Locate the cell with the specified text and output its (X, Y) center coordinate. 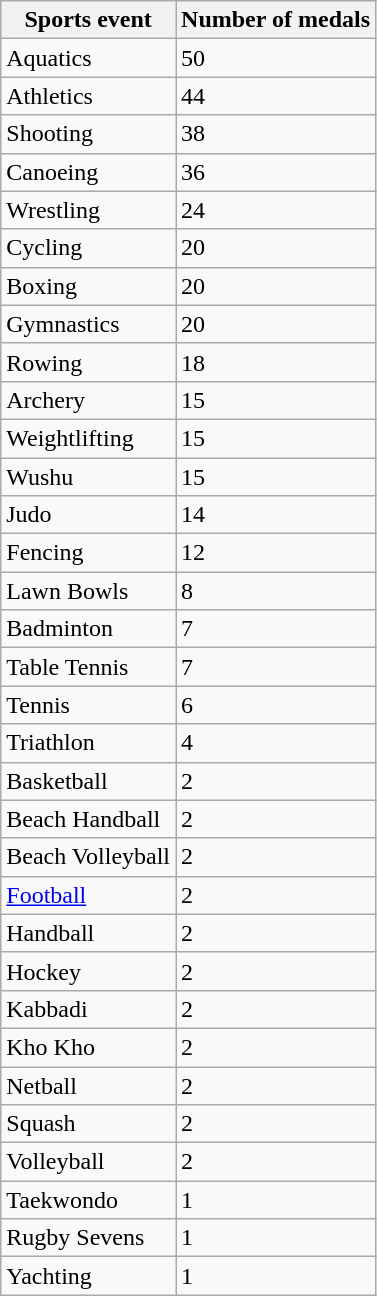
Wushu (88, 477)
Yachting (88, 1276)
Triathlon (88, 743)
Volleyball (88, 1162)
Number of medals (276, 20)
Netball (88, 1085)
Hockey (88, 971)
36 (276, 172)
8 (276, 591)
Boxing (88, 286)
Judo (88, 515)
Taekwondo (88, 1200)
Table Tennis (88, 667)
12 (276, 553)
Archery (88, 400)
Kabbadi (88, 1009)
Basketball (88, 781)
Beach Volleyball (88, 857)
Football (88, 895)
Tennis (88, 705)
44 (276, 96)
18 (276, 362)
Canoeing (88, 172)
Handball (88, 933)
Cycling (88, 248)
Badminton (88, 629)
4 (276, 743)
Squash (88, 1124)
Sports event (88, 20)
6 (276, 705)
Athletics (88, 96)
Rowing (88, 362)
Beach Handball (88, 819)
Rugby Sevens (88, 1238)
Fencing (88, 553)
Weightlifting (88, 438)
Aquatics (88, 58)
Shooting (88, 134)
50 (276, 58)
Gymnastics (88, 324)
Wrestling (88, 210)
14 (276, 515)
38 (276, 134)
Lawn Bowls (88, 591)
Kho Kho (88, 1047)
24 (276, 210)
